Locate the cell with the specified text and output its [x, y] center coordinate. 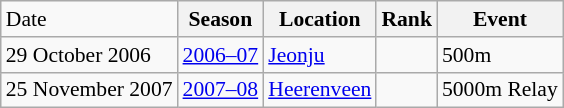
Rank [406, 19]
2006–07 [221, 55]
Date [90, 19]
2007–08 [221, 90]
Season [221, 19]
Jeonju [320, 55]
Location [320, 19]
Event [500, 19]
Heerenveen [320, 90]
25 November 2007 [90, 90]
29 October 2006 [90, 55]
5000m Relay [500, 90]
500m [500, 55]
